Return the (x, y) coordinate for the center point of the cell that contains the specified text.  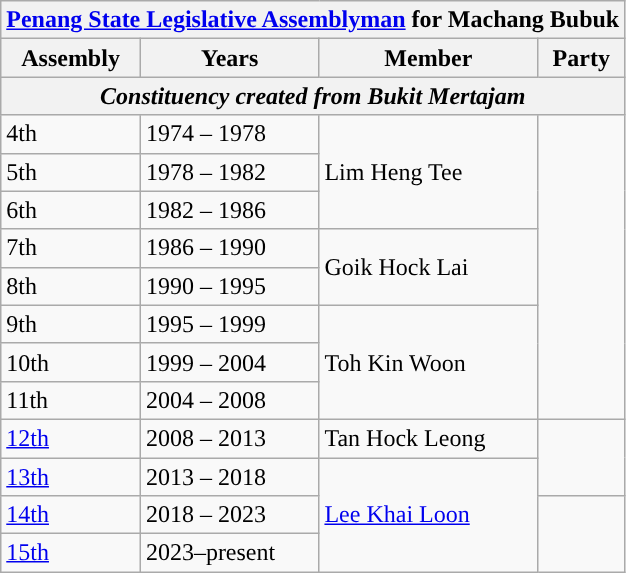
12th (71, 438)
Tan Hock Leong (428, 438)
11th (71, 400)
7th (71, 248)
1982 – 1986 (230, 210)
2008 – 2013 (230, 438)
1990 – 1995 (230, 286)
14th (71, 515)
2023–present (230, 553)
1978 – 1982 (230, 172)
Assembly (71, 58)
1999 – 2004 (230, 362)
6th (71, 210)
Constituency created from Bukit Mertajam (313, 96)
Lee Khai Loon (428, 515)
1974 – 1978 (230, 134)
Years (230, 58)
2018 – 2023 (230, 515)
5th (71, 172)
4th (71, 134)
13th (71, 477)
Penang State Legislative Assemblyman for Machang Bubuk (313, 20)
1995 – 1999 (230, 324)
2004 – 2008 (230, 400)
Party (582, 58)
1986 – 1990 (230, 248)
2013 – 2018 (230, 477)
10th (71, 362)
8th (71, 286)
15th (71, 553)
9th (71, 324)
Member (428, 58)
Lim Heng Tee (428, 172)
Toh Kin Woon (428, 362)
Goik Hock Lai (428, 267)
